Locate the cell with the specified text and output its (x, y) center coordinate. 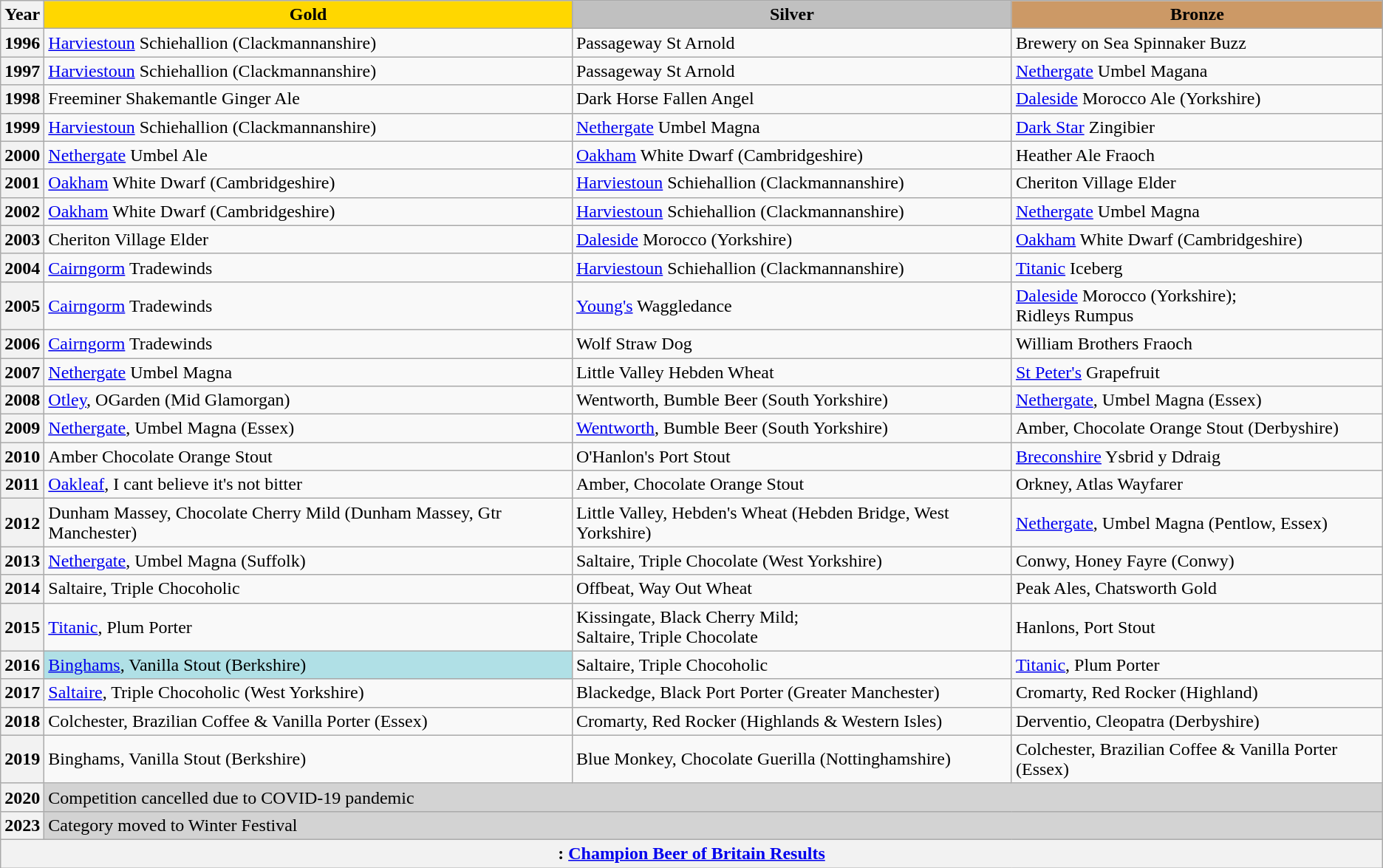
Gold (309, 15)
Silver (792, 15)
2023 (22, 825)
2011 (22, 485)
Derventio, Cleopatra (Derbyshire) (1197, 721)
Saltaire, Triple Chocolate (West Yorkshire) (792, 561)
: Champion Beer of Britain Results (691, 853)
Nethergate Umbel Ale (309, 155)
O'Hanlon's Port Stout (792, 457)
Freeminer Shakemantle Ginger Ale (309, 99)
2012 (22, 523)
Competition cancelled due to COVID-19 pandemic (714, 797)
Nethergate, Umbel Magna (Suffolk) (309, 561)
Category moved to Winter Festival (714, 825)
Cromarty, Red Rocker (Highland) (1197, 693)
Amber, Chocolate Orange Stout (Derbyshire) (1197, 428)
Heather Ale Fraoch (1197, 155)
2005 (22, 306)
2003 (22, 239)
2013 (22, 561)
Daleside Morocco Ale (Yorkshire) (1197, 99)
2015 (22, 626)
2006 (22, 344)
Saltaire, Triple Chocoholic (West Yorkshire) (309, 693)
Hanlons, Port Stout (1197, 626)
Cromarty, Red Rocker (Highlands & Western Isles) (792, 721)
2018 (22, 721)
Bronze (1197, 15)
2007 (22, 372)
Daleside Morocco (Yorkshire); Ridleys Rumpus (1197, 306)
Amber, Chocolate Orange Stout (792, 485)
Kissingate, Black Cherry Mild; Saltaire, Triple Chocolate (792, 626)
Dark Horse Fallen Angel (792, 99)
Daleside Morocco (Yorkshire) (792, 239)
2020 (22, 797)
Peak Ales, Chatsworth Gold (1197, 589)
1998 (22, 99)
2008 (22, 400)
Nethergate, Umbel Magna (Pentlow, Essex) (1197, 523)
Blue Monkey, Chocolate Guerilla (Nottinghamshire) (792, 759)
Orkney, Atlas Wayfarer (1197, 485)
2004 (22, 267)
2017 (22, 693)
2001 (22, 183)
Young's Waggledance (792, 306)
Oakleaf, I cant believe it's not bitter (309, 485)
2016 (22, 665)
St Peter's Grapefruit (1197, 372)
2019 (22, 759)
Year (22, 15)
2010 (22, 457)
William Brothers Fraoch (1197, 344)
2009 (22, 428)
Breconshire Ysbrid y Ddraig (1197, 457)
Titanic Iceberg (1197, 267)
Dark Star Zingibier (1197, 127)
Conwy, Honey Fayre (Conwy) (1197, 561)
Offbeat, Way Out Wheat (792, 589)
1997 (22, 71)
Nethergate Umbel Magana (1197, 71)
Dunham Massey, Chocolate Cherry Mild (Dunham Massey, Gtr Manchester) (309, 523)
1996 (22, 43)
Otley, OGarden (Mid Glamorgan) (309, 400)
Little Valley Hebden Wheat (792, 372)
2014 (22, 589)
2002 (22, 211)
2000 (22, 155)
Amber Chocolate Orange Stout (309, 457)
Wolf Straw Dog (792, 344)
Brewery on Sea Spinnaker Buzz (1197, 43)
Little Valley, Hebden's Wheat (Hebden Bridge, West Yorkshire) (792, 523)
1999 (22, 127)
Blackedge, Black Port Porter (Greater Manchester) (792, 693)
